Provide the (X, Y) coordinate of the cell's center where the given text is located.  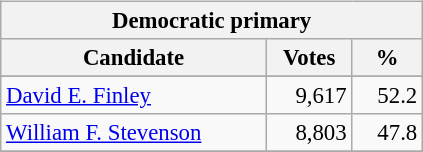
Democratic primary (212, 21)
8,803 (309, 133)
Candidate (134, 58)
David E. Finley (134, 96)
% (388, 58)
52.2 (388, 96)
47.8 (388, 133)
Votes (309, 58)
9,617 (309, 96)
William F. Stevenson (134, 133)
